Provide the [x, y] coordinate of the cell's center where the given text is located.  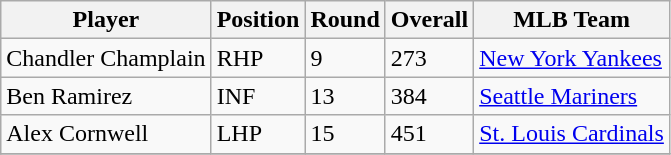
15 [345, 134]
New York Yankees [572, 58]
Position [258, 20]
13 [345, 96]
INF [258, 96]
Seattle Mariners [572, 96]
Chandler Champlain [106, 58]
Round [345, 20]
9 [345, 58]
RHP [258, 58]
Ben Ramirez [106, 96]
MLB Team [572, 20]
LHP [258, 134]
Player [106, 20]
St. Louis Cardinals [572, 134]
Alex Cornwell [106, 134]
384 [429, 96]
Overall [429, 20]
273 [429, 58]
451 [429, 134]
